From the cell containing the given text, extract its center point as [x, y] coordinate. 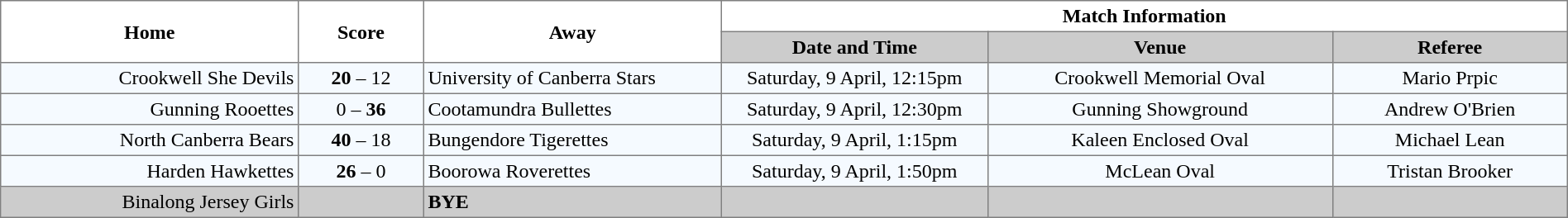
26 – 0 [361, 171]
0 – 36 [361, 109]
Cootamundra Bullettes [572, 109]
Saturday, 9 April, 1:50pm [854, 171]
University of Canberra Stars [572, 78]
Gunning Showground [1159, 109]
Michael Lean [1450, 140]
Saturday, 9 April, 12:15pm [854, 78]
Crookwell Memorial Oval [1159, 78]
20 – 12 [361, 78]
Venue [1159, 47]
40 – 18 [361, 140]
Binalong Jersey Girls [150, 202]
Gunning Rooettes [150, 109]
BYE [572, 202]
Crookwell She Devils [150, 78]
North Canberra Bears [150, 140]
Home [150, 31]
Away [572, 31]
Match Information [1145, 17]
Harden Hawkettes [150, 171]
Score [361, 31]
Saturday, 9 April, 12:30pm [854, 109]
Bungendore Tigerettes [572, 140]
Mario Prpic [1450, 78]
Boorowa Roverettes [572, 171]
Saturday, 9 April, 1:15pm [854, 140]
Andrew O'Brien [1450, 109]
Referee [1450, 47]
Tristan Brooker [1450, 171]
McLean Oval [1159, 171]
Kaleen Enclosed Oval [1159, 140]
Date and Time [854, 47]
